Locate the cell with the specified text and output its [X, Y] center coordinate. 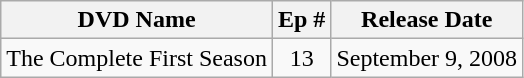
The Complete First Season [137, 58]
Ep # [301, 20]
13 [301, 58]
September 9, 2008 [427, 58]
Release Date [427, 20]
DVD Name [137, 20]
